Capture the cell that displays the provided text and extract its (x, y) central coordinate. 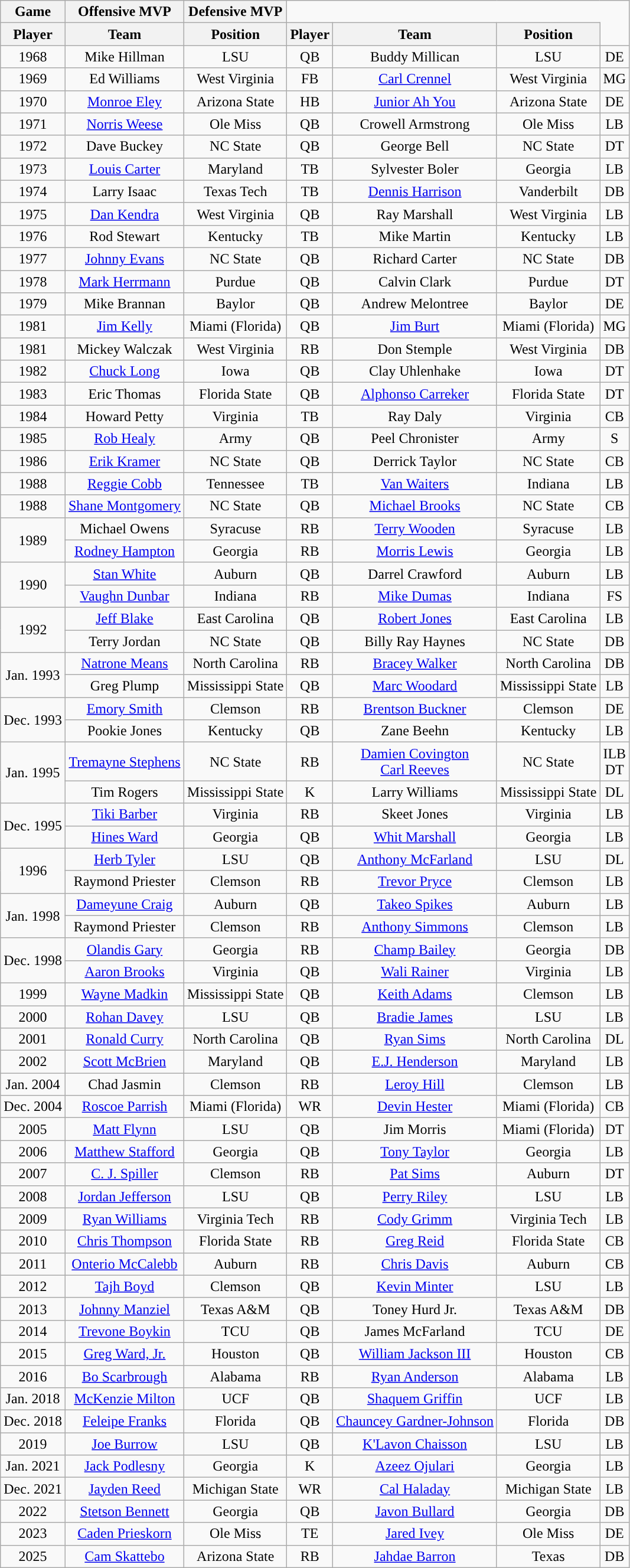
Jack Podlesny (124, 1466)
1972 (33, 146)
Chuck Long (124, 371)
Dec. 1995 (33, 826)
James McFarland (415, 1331)
Jan. 2018 (33, 1399)
Morris Lewis (415, 551)
Dec. 1998 (33, 960)
2014 (33, 1331)
ILBDT (615, 762)
Ray Daly (415, 416)
1973 (33, 169)
Dameyune Craig (124, 904)
Stan White (124, 573)
Terry Jordan (124, 641)
Chris Thompson (124, 1241)
2001 (33, 1039)
Louis Carter (124, 169)
Matthew Stafford (124, 1152)
Wayne Madkin (124, 994)
Johnny Evans (124, 259)
Mickey Walczak (124, 349)
Peel Chronister (415, 439)
Devin Hester (415, 1107)
2025 (33, 1556)
Michael Brooks (415, 506)
Jim Kelly (124, 327)
1975 (33, 214)
Richard Carter (415, 259)
Mike Dumas (415, 596)
Cal Haladay (415, 1489)
Darrel Crawford (415, 573)
Mike Martin (415, 236)
1999 (33, 994)
C. J. Spiller (124, 1174)
1990 (33, 585)
1985 (33, 439)
Emory Smith (124, 709)
Carl Crennel (415, 79)
2019 (33, 1444)
1969 (33, 79)
Tim Rogers (124, 792)
Derrick Taylor (415, 461)
2002 (33, 1062)
Shaquem Griffin (415, 1399)
HB (310, 102)
Jim Burt (415, 327)
Jan. 2021 (33, 1466)
1976 (33, 236)
2010 (33, 1241)
Howard Petty (124, 416)
Feleipe Franks (124, 1422)
Dec. 2004 (33, 1107)
Jayden Reed (124, 1489)
2009 (33, 1219)
Rob Healy (124, 439)
Hines Ward (124, 837)
Bo Scarbrough (124, 1377)
Bracey Walker (415, 664)
Crowell Armstrong (415, 124)
Clay Uhlenhake (415, 371)
Jordan Jefferson (124, 1197)
Dave Buckey (124, 146)
Greg Plump (124, 686)
Pat Sims (415, 1174)
Norris Weese (124, 124)
2005 (33, 1129)
Jan. 2004 (33, 1084)
Toney Hurd Jr. (415, 1309)
Sylvester Boler (415, 169)
Defensive MVP (236, 12)
Ryan Sims (415, 1039)
Bradie James (415, 1016)
K'Lavon Chaisson (415, 1444)
Anthony Simmons (415, 927)
Damien CovingtonCarl Reeves (415, 762)
Greg Reid (415, 1241)
Ryan Williams (124, 1219)
Andrew Melontree (415, 304)
Dennis Harrison (415, 191)
Cam Skattebo (124, 1556)
Ryan Anderson (415, 1377)
George Bell (415, 146)
Buddy Millican (415, 57)
Matt Flynn (124, 1129)
Dan Kendra (124, 214)
Olandis Gary (124, 949)
2011 (33, 1264)
Wali Rainer (415, 972)
TE (310, 1534)
1977 (33, 259)
Billy Ray Haynes (415, 641)
Scott McBrien (124, 1062)
Shane Montgomery (124, 506)
Jan. 1998 (33, 915)
Tony Taylor (415, 1152)
Texas (548, 1556)
Eric Thomas (124, 394)
Stetson Bennett (124, 1511)
1996 (33, 871)
Reggie Cobb (124, 484)
Dec. 2018 (33, 1422)
Tennessee (236, 484)
Alphonso Carreker (415, 394)
Joe Burrow (124, 1444)
Dec. 2021 (33, 1489)
Tiki Barber (124, 814)
Rodney Hampton (124, 551)
Tremayne Stephens (124, 762)
Azeez Ojulari (415, 1466)
McKenzie Milton (124, 1399)
Johnny Manziel (124, 1309)
1992 (33, 630)
Jan. 1995 (33, 772)
Robert Jones (415, 618)
Chad Jasmin (124, 1084)
Terry Wooden (415, 529)
Calvin Clark (415, 282)
2000 (33, 1016)
Don Stemple (415, 349)
Larry Williams (415, 792)
S (615, 439)
1979 (33, 304)
2022 (33, 1511)
2016 (33, 1377)
Zane Beehn (415, 731)
Game (33, 12)
Chris Davis (415, 1264)
1983 (33, 394)
2008 (33, 1197)
Rohan Davey (124, 1016)
Jared Ivey (415, 1534)
Keith Adams (415, 994)
Van Waiters (415, 484)
FS (615, 596)
2023 (33, 1534)
Michael Owens (124, 529)
Herb Tyler (124, 859)
Pookie Jones (124, 731)
Mark Herrmann (124, 282)
Whit Marshall (415, 837)
Ray Marshall (415, 214)
Mike Hillman (124, 57)
2012 (33, 1286)
Natrone Means (124, 664)
Onterio McCalebb (124, 1264)
1984 (33, 416)
Trevor Pryce (415, 882)
Anthony McFarland (415, 859)
1989 (33, 540)
William Jackson III (415, 1354)
1968 (33, 57)
Jan. 1993 (33, 675)
Erik Kramer (124, 461)
Dec. 1993 (33, 720)
1986 (33, 461)
Champ Bailey (415, 949)
Monroe Eley (124, 102)
Ronald Curry (124, 1039)
FB (310, 79)
Caden Prieskorn (124, 1534)
Offensive MVP (124, 12)
Perry Riley (415, 1197)
Vaughn Dunbar (124, 596)
Aaron Brooks (124, 972)
Jim Morris (415, 1129)
Larry Isaac (124, 191)
Rod Stewart (124, 236)
Marc Woodard (415, 686)
Greg Ward, Jr. (124, 1354)
Cody Grimm (415, 1219)
2006 (33, 1152)
Jahdae Barron (415, 1556)
2015 (33, 1354)
Junior Ah You (415, 102)
Mike Brannan (124, 304)
Javon Bullard (415, 1511)
Tajh Boyd (124, 1286)
Takeo Spikes (415, 904)
2013 (33, 1309)
2007 (33, 1174)
Trevone Boykin (124, 1331)
Leroy Hill (415, 1084)
Roscoe Parrish (124, 1107)
Jeff Blake (124, 618)
1974 (33, 191)
1971 (33, 124)
E.J. Henderson (415, 1062)
Kevin Minter (415, 1286)
Chauncey Gardner-Johnson (415, 1422)
Skeet Jones (415, 814)
1970 (33, 102)
Brentson Buckner (415, 709)
Vanderbilt (548, 191)
1982 (33, 371)
Ed Williams (124, 79)
Texas Tech (236, 191)
1978 (33, 282)
